Search for the cell housing the specified text and yield its (X, Y) center coordinate. 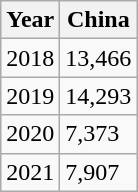
7,907 (98, 172)
2019 (30, 96)
China (98, 20)
7,373 (98, 134)
2021 (30, 172)
2020 (30, 134)
Year (30, 20)
13,466 (98, 58)
2018 (30, 58)
14,293 (98, 96)
